Scan for the cell matching the given text and deliver its [x, y] coordinate at center. 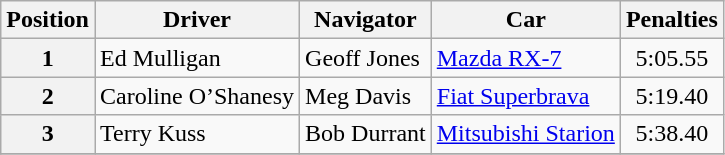
Penalties [672, 20]
Mazda RX-7 [526, 58]
Geoff Jones [366, 58]
Car [526, 20]
Fiat Superbrava [526, 96]
Mitsubishi Starion [526, 134]
Bob Durrant [366, 134]
Meg Davis [366, 96]
Terry Kuss [196, 134]
3 [48, 134]
Navigator [366, 20]
5:05.55 [672, 58]
5:19.40 [672, 96]
2 [48, 96]
Ed Mulligan [196, 58]
1 [48, 58]
5:38.40 [672, 134]
Position [48, 20]
Caroline O’Shanesy [196, 96]
Driver [196, 20]
